Extract the [x, y] coordinate from the center of the cell holding the provided text.  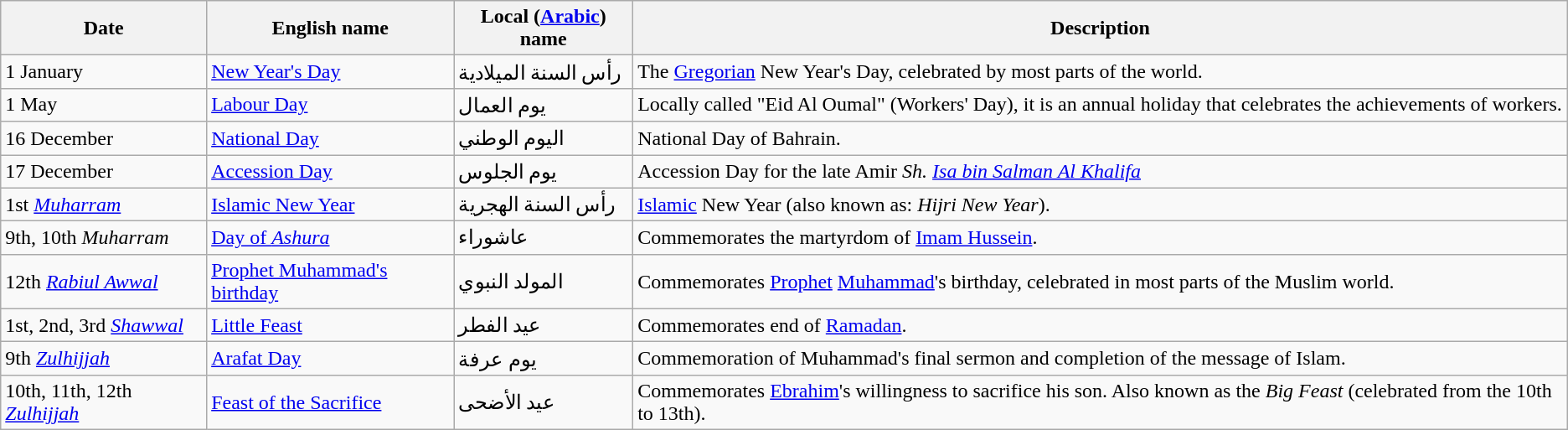
17 December [104, 171]
Commemorates end of Ramadan. [1101, 325]
Islamic New Year [330, 205]
Day of Ashura [330, 238]
Labour Day [330, 105]
1 May [104, 105]
9th Zulhijjah [104, 359]
National Day [330, 138]
يوم العمال [544, 105]
عيد الفطر [544, 325]
Description [1101, 28]
اليوم الوطني [544, 138]
Accession Day [330, 171]
National Day of Bahrain. [1101, 138]
رأس السنة الميلادية [544, 72]
16 December [104, 138]
English name [330, 28]
Locally called "Eid Al Oumal" (Workers' Day), it is an annual holiday that celebrates the achievements of workers. [1101, 105]
Arafat Day [330, 359]
يوم عرفة [544, 359]
Date [104, 28]
1 January [104, 72]
New Year's Day [330, 72]
يوم الجلوس [544, 171]
رأس السنة الهجرية [544, 205]
Commemorates Prophet Muhammad's birthday, celebrated in most parts of the Muslim world. [1101, 282]
Commemorates the martyrdom of Imam Hussein. [1101, 238]
عيد الأضحى [544, 402]
Prophet Muhammad's birthday [330, 282]
Little Feast [330, 325]
عاشوراء [544, 238]
Commemoration of Muhammad's final sermon and completion of the message of Islam. [1101, 359]
Commemorates Ebrahim's willingness to sacrifice his son. Also known as the Big Feast (celebrated from the 10th to 13th). [1101, 402]
12th Rabiul Awwal [104, 282]
9th, 10th Muharram [104, 238]
Feast of the Sacrifice [330, 402]
المولد النبوي [544, 282]
Accession Day for the late Amir Sh. Isa bin Salman Al Khalifa [1101, 171]
The Gregorian New Year's Day, celebrated by most parts of the world. [1101, 72]
Islamic New Year (also known as: Hijri New Year). [1101, 205]
1st Muharram [104, 205]
Local (Arabic) name [544, 28]
1st, 2nd, 3rd Shawwal [104, 325]
10th, 11th, 12th Zulhijjah [104, 402]
